Determine the (X, Y) coordinate at the center of the cell enclosing the given text.  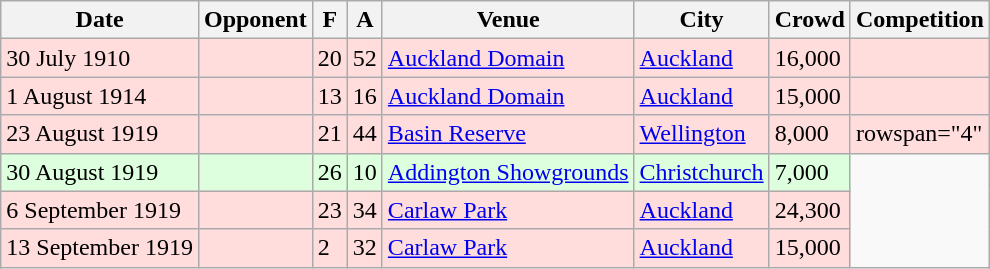
13 September 1919 (100, 248)
Basin Reserve (508, 134)
Addington Showgrounds (508, 172)
30 August 1919 (100, 172)
A (364, 20)
Date (100, 20)
52 (364, 58)
23 August 1919 (100, 134)
34 (364, 210)
30 July 1910 (100, 58)
Competition (920, 20)
44 (364, 134)
13 (330, 96)
Wellington (702, 134)
16 (364, 96)
23 (330, 210)
6 September 1919 (100, 210)
Crowd (810, 20)
21 (330, 134)
10 (364, 172)
8,000 (810, 134)
2 (330, 248)
7,000 (810, 172)
F (330, 20)
24,300 (810, 210)
32 (364, 248)
rowspan="4" (920, 134)
City (702, 20)
20 (330, 58)
26 (330, 172)
Venue (508, 20)
16,000 (810, 58)
Opponent (255, 20)
Christchurch (702, 172)
1 August 1914 (100, 96)
